For the text-containing cell, return its midpoint in [X, Y] coordinate format. 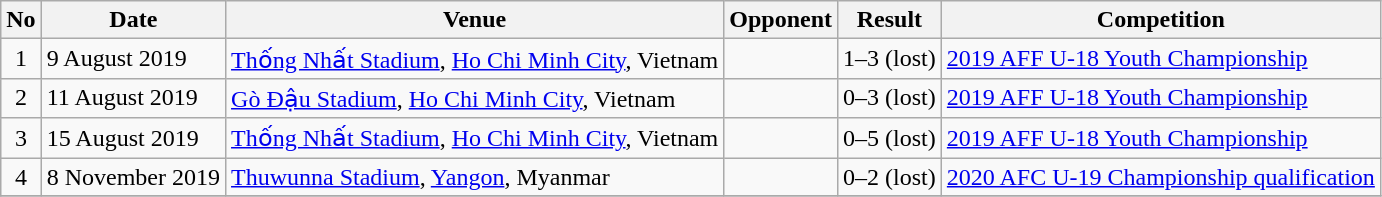
Result [890, 20]
15 August 2019 [133, 138]
1 [21, 59]
1–3 (lost) [890, 59]
Opponent [781, 20]
11 August 2019 [133, 98]
Venue [475, 20]
8 November 2019 [133, 177]
9 August 2019 [133, 59]
2020 AFC U-19 Championship qualification [1160, 177]
Thuwunna Stadium, Yangon, Myanmar [475, 177]
Gò Đậu Stadium, Ho Chi Minh City, Vietnam [475, 98]
Competition [1160, 20]
0–2 (lost) [890, 177]
0–5 (lost) [890, 138]
3 [21, 138]
No [21, 20]
Date [133, 20]
4 [21, 177]
2 [21, 98]
0–3 (lost) [890, 98]
